Search for the cell housing the specified text and yield its (X, Y) center coordinate. 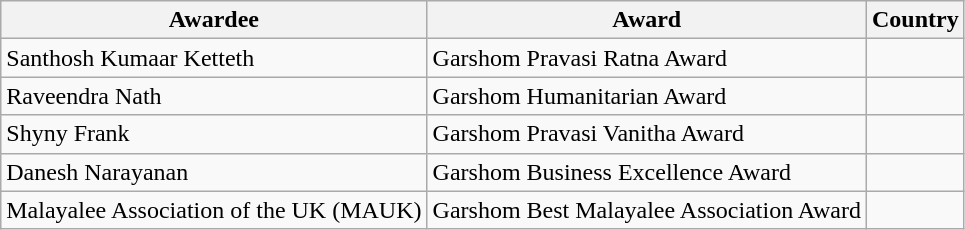
Garshom Humanitarian Award (646, 96)
Danesh Narayanan (214, 172)
Garshom Pravasi Vanitha Award (646, 134)
Garshom Pravasi Ratna Award (646, 58)
Shyny Frank (214, 134)
Award (646, 20)
Malayalee Association of the UK (MAUK) (214, 210)
Raveendra Nath (214, 96)
Santhosh Kumaar Ketteth (214, 58)
Garshom Best Malayalee Association Award (646, 210)
Awardee (214, 20)
Garshom Business Excellence Award (646, 172)
Country (915, 20)
